Output the [X, Y] coordinate of the center of the cell containing the given text.  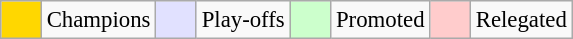
Play-offs [243, 20]
Relegated [521, 20]
Promoted [380, 20]
Champions [98, 20]
